Output the [x, y] coordinate of the center of the cell containing the given text.  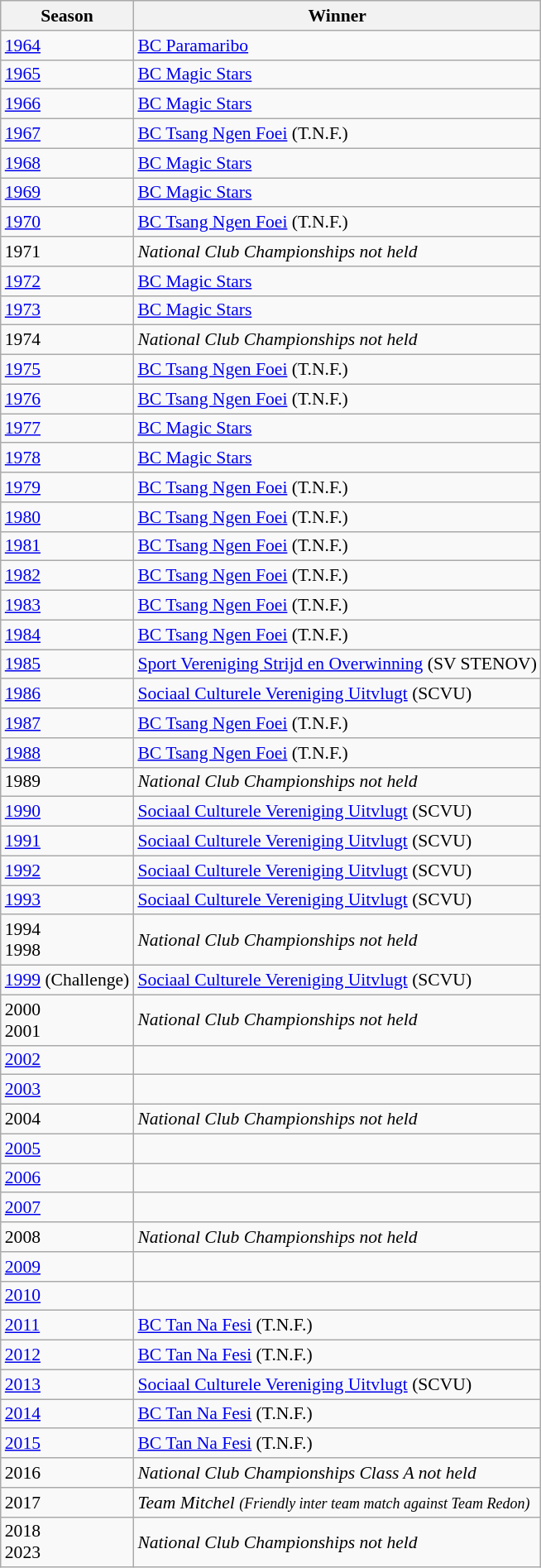
1968 [68, 163]
1973 [68, 310]
20002001 [68, 1019]
1993 [68, 900]
1972 [68, 281]
1983 [68, 606]
2016 [68, 1473]
1987 [68, 723]
2009 [68, 1267]
1970 [68, 223]
National Club Championships Class A not held [338, 1473]
1978 [68, 458]
1966 [68, 104]
2014 [68, 1414]
Season [68, 16]
1986 [68, 694]
Sport Vereniging Strijd en Overwinning (SV STENOV) [338, 664]
2005 [68, 1148]
1992 [68, 870]
1965 [68, 74]
1969 [68, 193]
1964 [68, 46]
1990 [68, 812]
2002 [68, 1060]
1985 [68, 664]
1991 [68, 842]
1980 [68, 517]
2015 [68, 1444]
2011 [68, 1326]
2008 [68, 1237]
1999 (Challenge) [68, 981]
1976 [68, 399]
Team Mitchel (Friendly inter team match against Team Redon) [338, 1503]
2006 [68, 1178]
2007 [68, 1208]
1979 [68, 487]
2017 [68, 1503]
19941998 [68, 940]
1981 [68, 546]
1977 [68, 429]
2012 [68, 1355]
1974 [68, 340]
1988 [68, 753]
2010 [68, 1296]
2004 [68, 1120]
Winner [338, 16]
1982 [68, 576]
1975 [68, 370]
2013 [68, 1384]
1967 [68, 134]
1971 [68, 252]
1989 [68, 782]
20182023 [68, 1542]
1984 [68, 635]
2003 [68, 1090]
BC Paramaribo [338, 46]
